Search for the cell housing the specified text and yield its (X, Y) center coordinate. 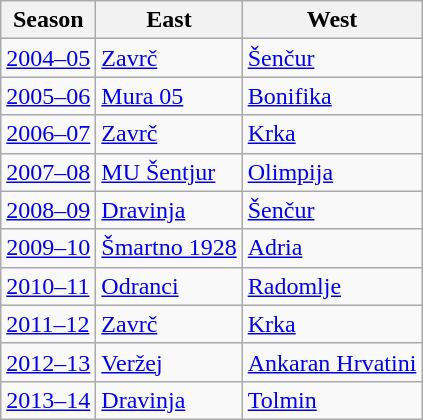
Bonifika (332, 96)
2007–08 (48, 172)
Season (48, 20)
West (332, 20)
Adria (332, 248)
Radomlje (332, 286)
Odranci (169, 286)
Veržej (169, 362)
East (169, 20)
2009–10 (48, 248)
Ankaran Hrvatini (332, 362)
2013–14 (48, 400)
2012–13 (48, 362)
Šmartno 1928 (169, 248)
2006–07 (48, 134)
2011–12 (48, 324)
2008–09 (48, 210)
2004–05 (48, 58)
2005–06 (48, 96)
MU Šentjur (169, 172)
Mura 05 (169, 96)
2010–11 (48, 286)
Olimpija (332, 172)
Tolmin (332, 400)
